Return the (x, y) coordinate for the center point of the cell that contains the specified text.  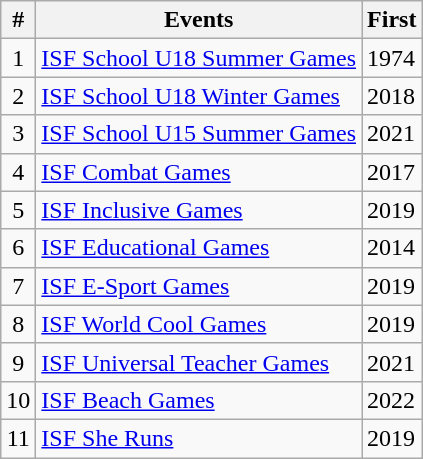
# (18, 20)
ISF E-Sport Games (199, 286)
7 (18, 286)
ISF Beach Games (199, 400)
1974 (392, 58)
9 (18, 362)
ISF School U15 Summer Games (199, 134)
ISF Educational Games (199, 248)
6 (18, 248)
1 (18, 58)
10 (18, 400)
ISF School U18 Winter Games (199, 96)
2017 (392, 172)
3 (18, 134)
5 (18, 210)
2014 (392, 248)
First (392, 20)
2022 (392, 400)
4 (18, 172)
2 (18, 96)
2018 (392, 96)
Events (199, 20)
ISF Universal Teacher Games (199, 362)
ISF World Cool Games (199, 324)
ISF Inclusive Games (199, 210)
ISF She Runs (199, 438)
ISF Combat Games (199, 172)
8 (18, 324)
ISF School U18 Summer Games (199, 58)
11 (18, 438)
